Locate the cell with the specified text and output its (x, y) center coordinate. 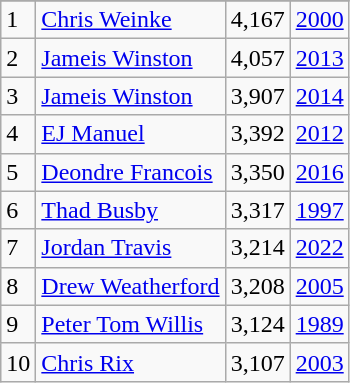
2005 (320, 286)
8 (18, 286)
EJ Manuel (130, 134)
Chris Weinke (130, 20)
Jordan Travis (130, 248)
2016 (320, 172)
4,057 (258, 58)
2 (18, 58)
1989 (320, 324)
2003 (320, 362)
1997 (320, 210)
2013 (320, 58)
Peter Tom Willis (130, 324)
10 (18, 362)
3,907 (258, 96)
Chris Rix (130, 362)
7 (18, 248)
Thad Busby (130, 210)
2022 (320, 248)
3,392 (258, 134)
3,208 (258, 286)
3,350 (258, 172)
1 (18, 20)
5 (18, 172)
3 (18, 96)
2012 (320, 134)
3,214 (258, 248)
2000 (320, 20)
3,317 (258, 210)
3,124 (258, 324)
Deondre Francois (130, 172)
2014 (320, 96)
9 (18, 324)
4,167 (258, 20)
6 (18, 210)
3,107 (258, 362)
4 (18, 134)
Drew Weatherford (130, 286)
